Identify which cell holds the provided text, then report its (x, y) central coordinate. 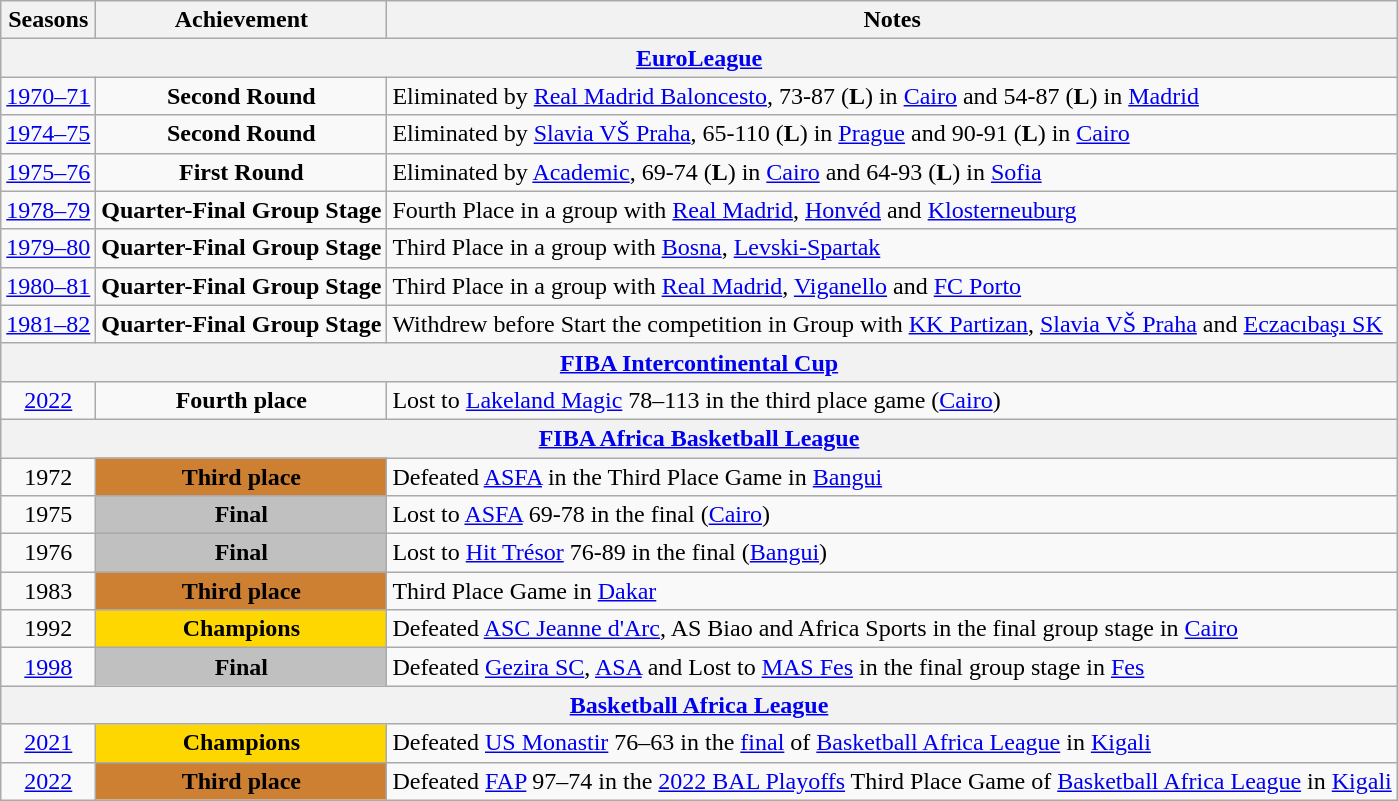
Eliminated by Slavia VŠ Praha, 65-110 (L) in Prague and 90-91 (L) in Cairo (892, 134)
1975 (48, 515)
2021 (48, 743)
Seasons (48, 20)
1974–75 (48, 134)
Eliminated by Real Madrid Baloncesto, 73-87 (L) in Cairo and 54-87 (L) in Madrid (892, 96)
1976 (48, 553)
1970–71 (48, 96)
1975–76 (48, 172)
1980–81 (48, 286)
Defeated ASC Jeanne d'Arc, AS Biao and Africa Sports in the final group stage in Cairo (892, 629)
Defeated US Monastir 76–63 in the final of Basketball Africa League in Kigali (892, 743)
FIBA Africa Basketball League (700, 438)
First Round (242, 172)
1978–79 (48, 210)
Withdrew before Start the competition in Group with KK Partizan, Slavia VŠ Praha and Eczacıbaşı SK (892, 324)
Basketball Africa League (700, 705)
Defeated Gezira SC, ASA and Lost to MAS Fes in the final group stage in Fes (892, 667)
Defeated FAP 97–74 in the 2022 BAL Playoffs Third Place Game of Basketball Africa League in Kigali (892, 781)
1972 (48, 477)
1992 (48, 629)
Lost to Lakeland Magic 78–113 in the third place game (Cairo) (892, 400)
Third Place Game in Dakar (892, 591)
FIBA Intercontinental Cup (700, 362)
Achievement (242, 20)
Fourth Place in a group with Real Madrid, Honvéd and Klosterneuburg (892, 210)
Third Place in a group with Real Madrid, Viganello and FC Porto (892, 286)
1979–80 (48, 248)
Lost to Hit Trésor 76-89 in the final (Bangui) (892, 553)
Eliminated by Academic, 69-74 (L) in Cairo and 64-93 (L) in Sofia (892, 172)
1981–82 (48, 324)
Lost to ASFA 69-78 in the final (Cairo) (892, 515)
Third Place in a group with Bosna, Levski-Spartak (892, 248)
1983 (48, 591)
Defeated ASFA in the Third Place Game in Bangui (892, 477)
Notes (892, 20)
1998 (48, 667)
Fourth place (242, 400)
EuroLeague (700, 58)
